Find where the given text appears and provide that cell's center as (X, Y) coordinate. 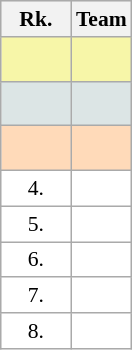
7. (36, 296)
5. (36, 224)
8. (36, 331)
Team (102, 19)
Rk. (36, 19)
4. (36, 189)
6. (36, 260)
